For the text-containing cell, return its midpoint in (X, Y) coordinate format. 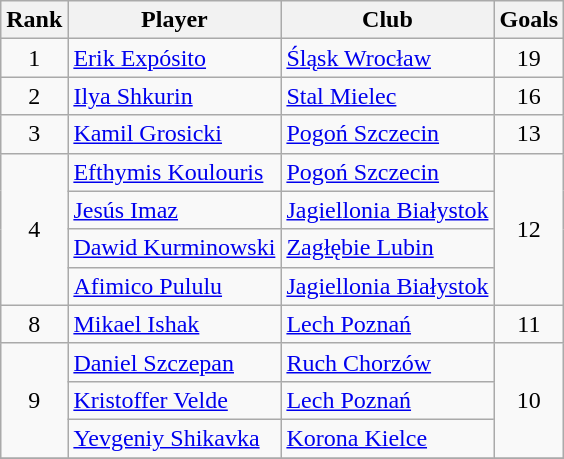
3 (34, 134)
Afimico Pululu (174, 286)
16 (529, 96)
1 (34, 58)
12 (529, 229)
Erik Expósito (174, 58)
Daniel Szczepan (174, 362)
Kamil Grosicki (174, 134)
Ruch Chorzów (388, 362)
Yevgeniy Shikavka (174, 438)
Korona Kielce (388, 438)
19 (529, 58)
13 (529, 134)
11 (529, 324)
4 (34, 229)
Club (388, 20)
Zagłębie Lubin (388, 248)
Dawid Kurminowski (174, 248)
Jesús Imaz (174, 210)
Stal Mielec (388, 96)
2 (34, 96)
Goals (529, 20)
Efthymis Koulouris (174, 172)
Ilya Shkurin (174, 96)
Mikael Ishak (174, 324)
8 (34, 324)
9 (34, 400)
Kristoffer Velde (174, 400)
Rank (34, 20)
10 (529, 400)
Player (174, 20)
Śląsk Wrocław (388, 58)
